Extract the (X, Y) coordinate from the center of the cell holding the provided text.  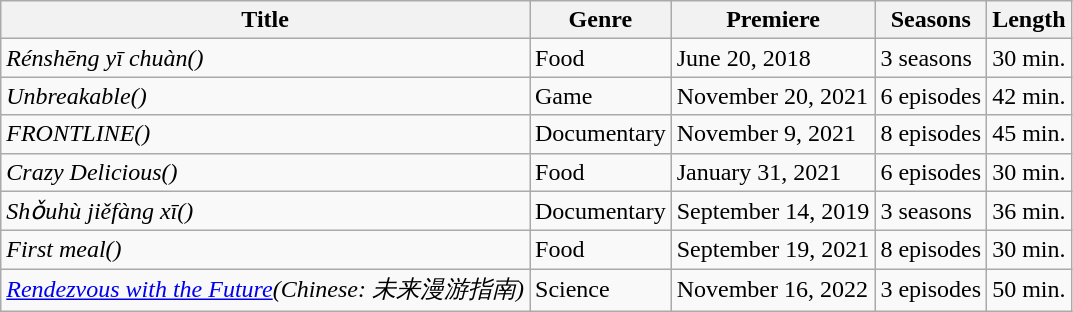
September 19, 2021 (773, 250)
Title (266, 20)
Crazy Delicious() (266, 172)
Unbreakable() (266, 96)
3 episodes (931, 290)
November 16, 2022 (773, 290)
September 14, 2019 (773, 211)
January 31, 2021 (773, 172)
Science (601, 290)
50 min. (1029, 290)
Rénshēng yī chuàn() (266, 58)
First meal() (266, 250)
November 20, 2021 (773, 96)
Game (601, 96)
November 9, 2021 (773, 134)
45 min. (1029, 134)
FRONTLINE() (266, 134)
42 min. (1029, 96)
Genre (601, 20)
June 20, 2018 (773, 58)
Seasons (931, 20)
36 min. (1029, 211)
Length (1029, 20)
Shǒuhù jiěfàng xī() (266, 211)
Rendezvous with the Future(Chinese: 未来漫游指南) (266, 290)
Premiere (773, 20)
